Locate the cell with the specified text and output its [X, Y] center coordinate. 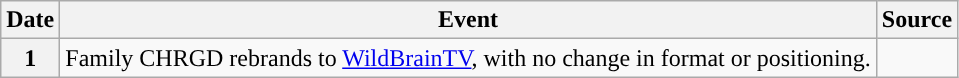
Source [916, 20]
Event [468, 20]
1 [30, 58]
Family CHRGD rebrands to WildBrainTV, with no change in format or positioning. [468, 58]
Date [30, 20]
